Locate the cell with the specified text and output its [X, Y] center coordinate. 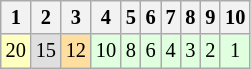
20 [16, 51]
7 [171, 17]
5 [131, 17]
9 [210, 17]
15 [46, 51]
12 [76, 51]
